Locate the cell with the specified text and output its (X, Y) center coordinate. 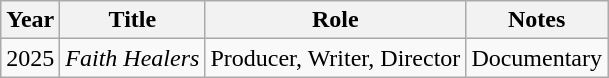
Role (336, 20)
Notes (537, 20)
Documentary (537, 58)
Title (132, 20)
Producer, Writer, Director (336, 58)
Faith Healers (132, 58)
Year (30, 20)
2025 (30, 58)
